Search for the cell housing the specified text and yield its [x, y] center coordinate. 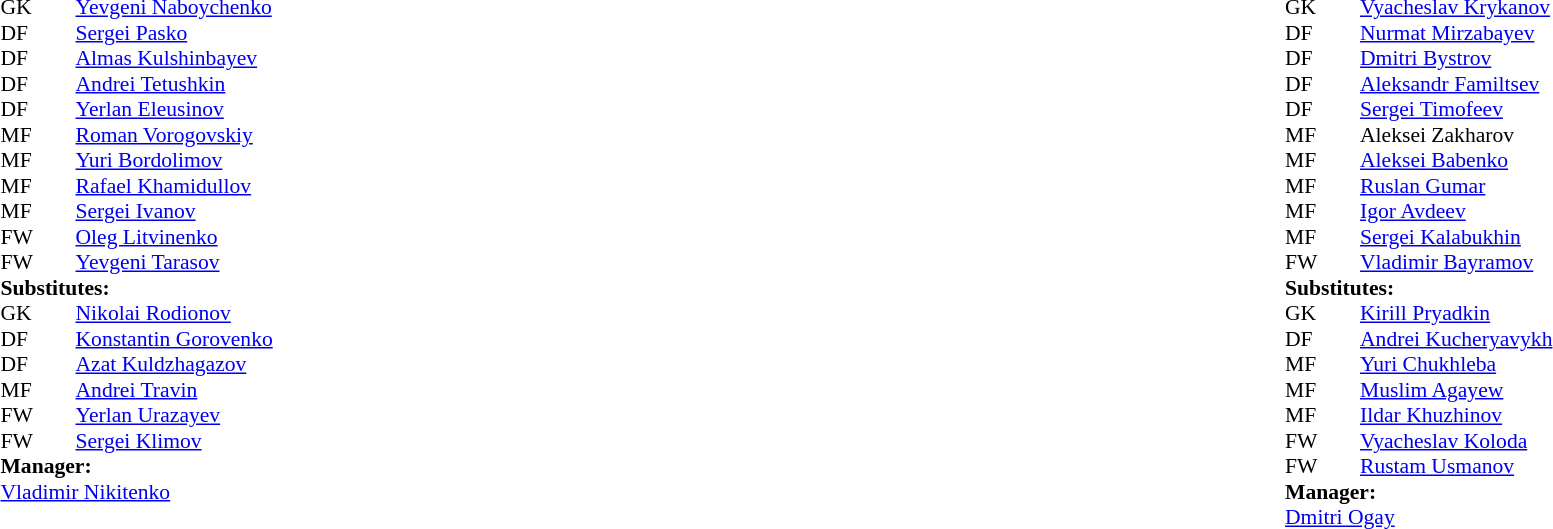
Rustam Usmanov [1456, 467]
Sergei Pasko [174, 33]
Nikolai Rodionov [174, 313]
Nurmat Mirzabayev [1456, 33]
Aleksei Babenko [1456, 161]
Sergei Timofeev [1456, 109]
Kirill Pryadkin [1456, 313]
Sergei Kalabukhin [1456, 237]
Ruslan Gumar [1456, 186]
Muslim Agayew [1456, 390]
Ildar Khuzhinov [1456, 415]
Yevgeni Tarasov [174, 263]
Almas Kulshinbayev [174, 59]
Azat Kuldzhagazov [174, 365]
Vladimir Bayramov [1456, 263]
Sergei Klimov [174, 441]
Andrei Tetushkin [174, 84]
Aleksei Zakharov [1456, 135]
Konstantin Gorovenko [174, 339]
Andrei Kucheryavykh [1456, 339]
Roman Vorogovskiy [174, 135]
Dmitri Bystrov [1456, 59]
Andrei Travin [174, 390]
Oleg Litvinenko [174, 237]
Yerlan Eleusinov [174, 109]
Yuri Chukhleba [1456, 365]
Vladimir Nikitenko [136, 492]
Rafael Khamidullov [174, 186]
Yerlan Urazayev [174, 415]
Igor Avdeev [1456, 211]
Vyacheslav Koloda [1456, 441]
Aleksandr Familtsev [1456, 84]
Yuri Bordolimov [174, 161]
Sergei Ivanov [174, 211]
